From the cell containing the given text, extract its center point as (X, Y) coordinate. 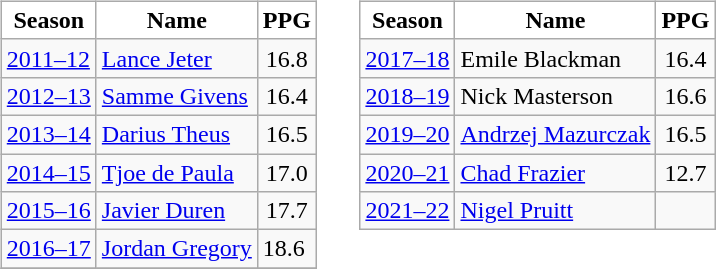
Darius Theus (176, 134)
16.8 (286, 58)
Lance Jeter (176, 58)
Samme Givens (176, 96)
16.6 (686, 96)
2012–13 (48, 96)
Jordan Gregory (176, 249)
2018–19 (408, 96)
2011–12 (48, 58)
2013–14 (48, 134)
Nick Masterson (556, 96)
2015–16 (48, 211)
2021–22 (408, 211)
Nigel Pruitt (556, 211)
2016–17 (48, 249)
Andrzej Mazurczak (556, 134)
2014–15 (48, 173)
2020–21 (408, 173)
Chad Frazier (556, 173)
18.6 (286, 249)
Tjoe de Paula (176, 173)
12.7 (686, 173)
17.0 (286, 173)
2017–18 (408, 58)
17.7 (286, 211)
2019–20 (408, 134)
Emile Blackman (556, 58)
Javier Duren (176, 211)
